Provide the (x, y) coordinate of the cell's center where the given text is located.  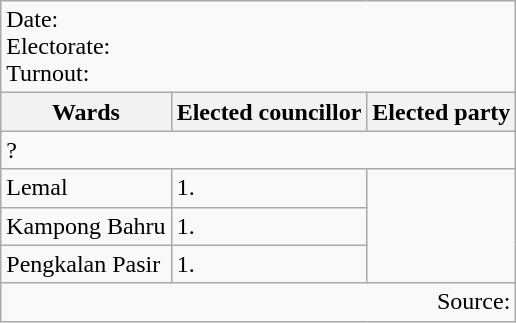
Lemal (86, 188)
Elected councillor (269, 112)
Source: (258, 302)
Kampong Bahru (86, 226)
? (258, 150)
Pengkalan Pasir (86, 264)
Date: Electorate: Turnout: (258, 47)
Elected party (442, 112)
Wards (86, 112)
